Find where the given text appears and provide that cell's center as (x, y) coordinate. 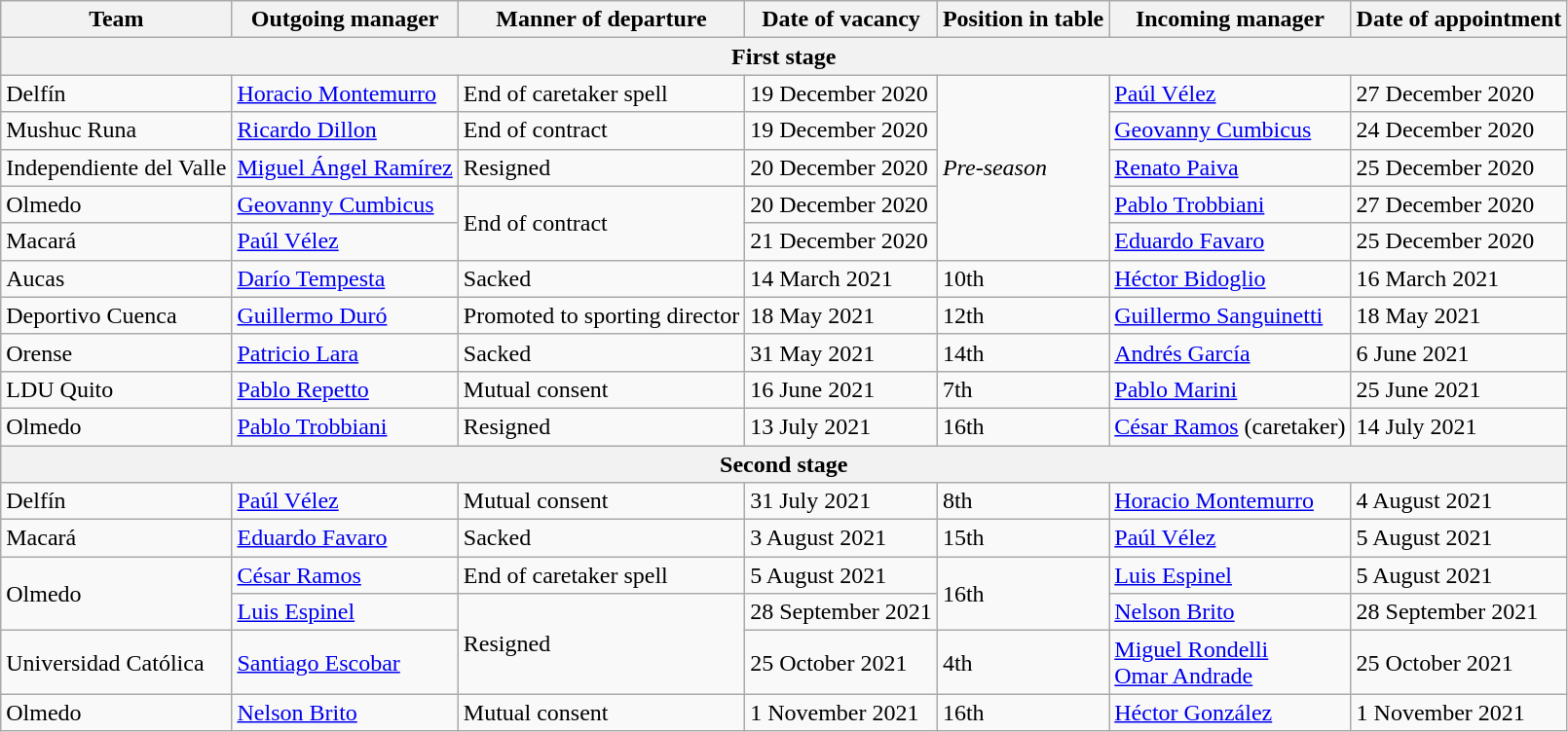
16 March 2021 (1459, 278)
Second stage (784, 464)
8th (1023, 501)
First stage (784, 56)
Darío Tempesta (345, 278)
Guillermo Duró (345, 315)
Ricardo Dillon (345, 130)
Santiago Escobar (345, 662)
Incoming manager (1230, 19)
6 June 2021 (1459, 352)
Deportivo Cuenca (117, 315)
14 March 2021 (841, 278)
24 December 2020 (1459, 130)
Independiente del Valle (117, 167)
31 July 2021 (841, 501)
Pre-season (1023, 167)
Héctor Bidoglio (1230, 278)
Miguel Rondelli Omar Andrade (1230, 662)
Date of vacancy (841, 19)
Aucas (117, 278)
Guillermo Sanguinetti (1230, 315)
31 May 2021 (841, 352)
14th (1023, 352)
Pablo Repetto (345, 389)
Date of appointment (1459, 19)
César Ramos (345, 575)
4 August 2021 (1459, 501)
Universidad Católica (117, 662)
Team (117, 19)
César Ramos (caretaker) (1230, 426)
25 June 2021 (1459, 389)
Patricio Lara (345, 352)
Pablo Marini (1230, 389)
Héctor González (1230, 713)
LDU Quito (117, 389)
Outgoing manager (345, 19)
Orense (117, 352)
10th (1023, 278)
13 July 2021 (841, 426)
Manner of departure (601, 19)
12th (1023, 315)
Andrés García (1230, 352)
Position in table (1023, 19)
15th (1023, 538)
7th (1023, 389)
Mushuc Runa (117, 130)
4th (1023, 662)
Renato Paiva (1230, 167)
Promoted to sporting director (601, 315)
3 August 2021 (841, 538)
Miguel Ángel Ramírez (345, 167)
14 July 2021 (1459, 426)
21 December 2020 (841, 241)
16 June 2021 (841, 389)
